Output the (X, Y) coordinate of the center of the cell containing the given text.  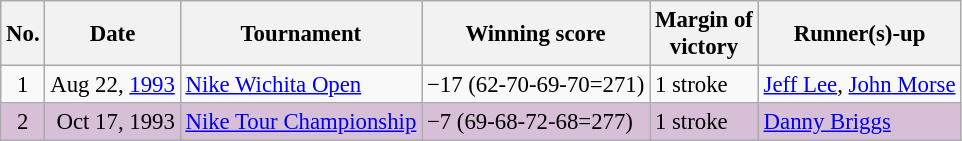
Winning score (536, 34)
Date (112, 34)
Nike Tour Championship (300, 122)
Oct 17, 1993 (112, 122)
Jeff Lee, John Morse (860, 85)
No. (23, 34)
2 (23, 122)
Margin ofvictory (704, 34)
−7 (69-68-72-68=277) (536, 122)
Runner(s)-up (860, 34)
Aug 22, 1993 (112, 85)
1 (23, 85)
−17 (62-70-69-70=271) (536, 85)
Danny Briggs (860, 122)
Nike Wichita Open (300, 85)
Tournament (300, 34)
